For the text-containing cell, return its midpoint in [X, Y] coordinate format. 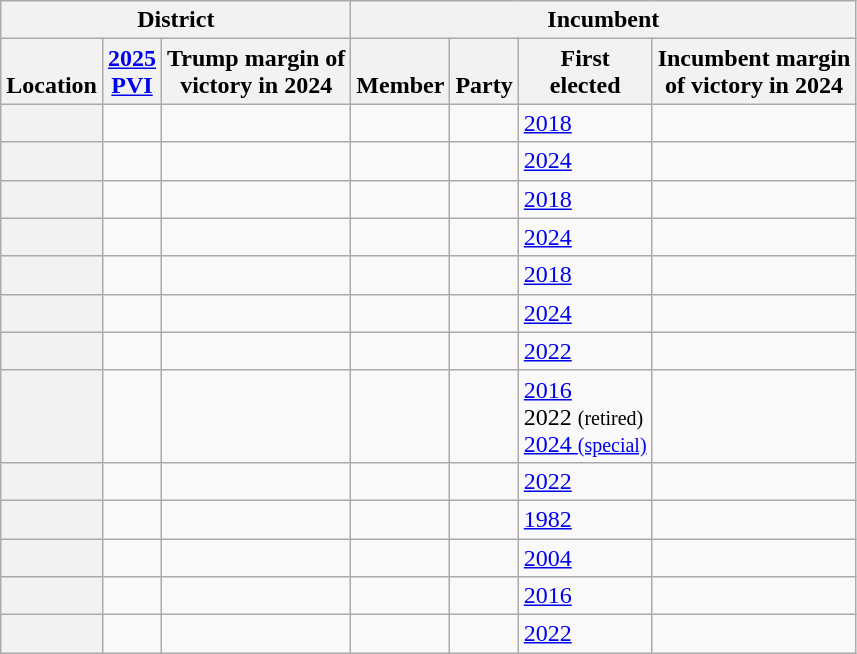
Incumbent marginof victory in 2024 [754, 72]
District [176, 20]
Incumbent [604, 20]
Member [400, 72]
2025PVI [132, 72]
2016 [585, 596]
20162022 (retired)2024 (special) [585, 416]
2004 [585, 557]
Party [484, 72]
Location [52, 72]
Trump margin ofvictory in 2024 [256, 72]
Firstelected [585, 72]
1982 [585, 519]
